Return the [X, Y] coordinate for the center point of the cell that contains the specified text.  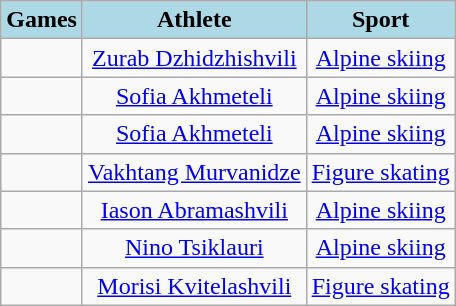
Vakhtang Murvanidze [194, 172]
Games [42, 20]
Morisi Kvitelashvili [194, 286]
Sport [380, 20]
Athlete [194, 20]
Nino Tsiklauri [194, 248]
Zurab Dzhidzhishvili [194, 58]
Iason Abramashvili [194, 210]
